Determine the (X, Y) coordinate at the center of the cell enclosing the given text.  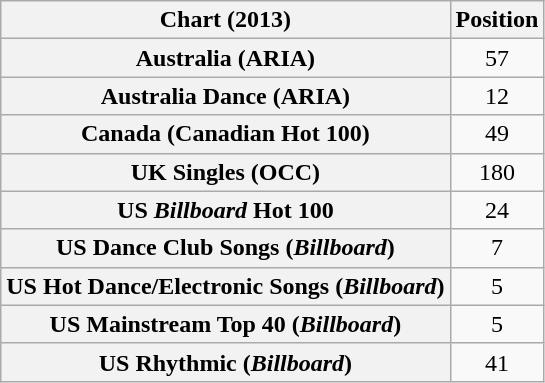
180 (497, 172)
US Hot Dance/Electronic Songs (Billboard) (226, 286)
Canada (Canadian Hot 100) (226, 134)
57 (497, 58)
Australia (ARIA) (226, 58)
24 (497, 210)
US Dance Club Songs (Billboard) (226, 248)
Chart (2013) (226, 20)
UK Singles (OCC) (226, 172)
US Mainstream Top 40 (Billboard) (226, 324)
49 (497, 134)
US Rhythmic (Billboard) (226, 362)
7 (497, 248)
41 (497, 362)
US Billboard Hot 100 (226, 210)
Position (497, 20)
12 (497, 96)
Australia Dance (ARIA) (226, 96)
